Return the [X, Y] coordinate for the center point of the cell that contains the specified text.  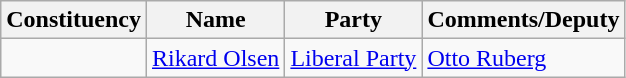
Comments/Deputy [524, 20]
Constituency [74, 20]
Otto Ruberg [524, 58]
Liberal Party [354, 58]
Rikard Olsen [215, 58]
Party [354, 20]
Name [215, 20]
